Return [x, y] of the center of cell containing provided text 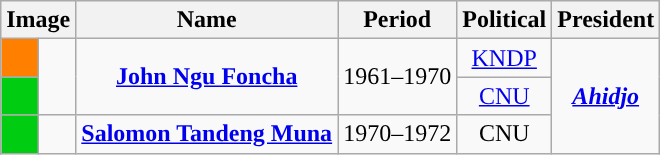
KNDP [504, 58]
Image [38, 20]
Name [207, 20]
Period [398, 20]
1961–1970 [398, 77]
1970–1972 [398, 134]
Political [504, 20]
John Ngu Foncha [207, 77]
President [606, 20]
Salomon Tandeng Muna [207, 134]
Ahidjo [606, 96]
